Extract the [x, y] coordinate from the center of the cell holding the provided text.  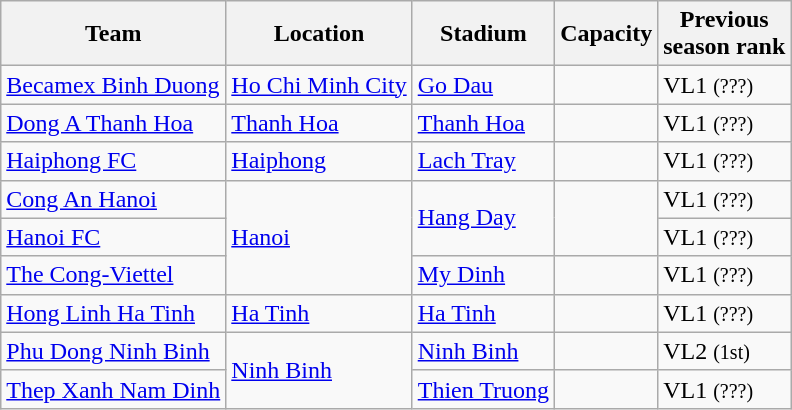
The Cong-Viettel [114, 275]
Thep Xanh Nam Dinh [114, 389]
Go Dau [483, 85]
Haiphong FC [114, 161]
Previousseason rank [724, 34]
Location [319, 34]
Hanoi FC [114, 237]
Hang Day [483, 218]
Team [114, 34]
Hong Linh Ha Tinh [114, 313]
Becamex Binh Duong [114, 85]
Capacity [606, 34]
VL2 (1st) [724, 351]
Lach Tray [483, 161]
Cong An Hanoi [114, 199]
My Dinh [483, 275]
Phu Dong Ninh Binh [114, 351]
Dong A Thanh Hoa [114, 123]
Haiphong [319, 161]
Hanoi [319, 237]
Thien Truong [483, 389]
Ho Chi Minh City [319, 85]
Stadium [483, 34]
